From the cell containing the given text, extract its center point as (x, y) coordinate. 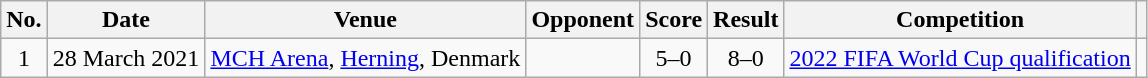
8–0 (746, 58)
Score (674, 20)
Date (126, 20)
Competition (960, 20)
5–0 (674, 58)
2022 FIFA World Cup qualification (960, 58)
No. (24, 20)
1 (24, 58)
Opponent (583, 20)
Result (746, 20)
28 March 2021 (126, 58)
Venue (366, 20)
MCH Arena, Herning, Denmark (366, 58)
